Extract the (X, Y) coordinate from the center of the cell holding the provided text.  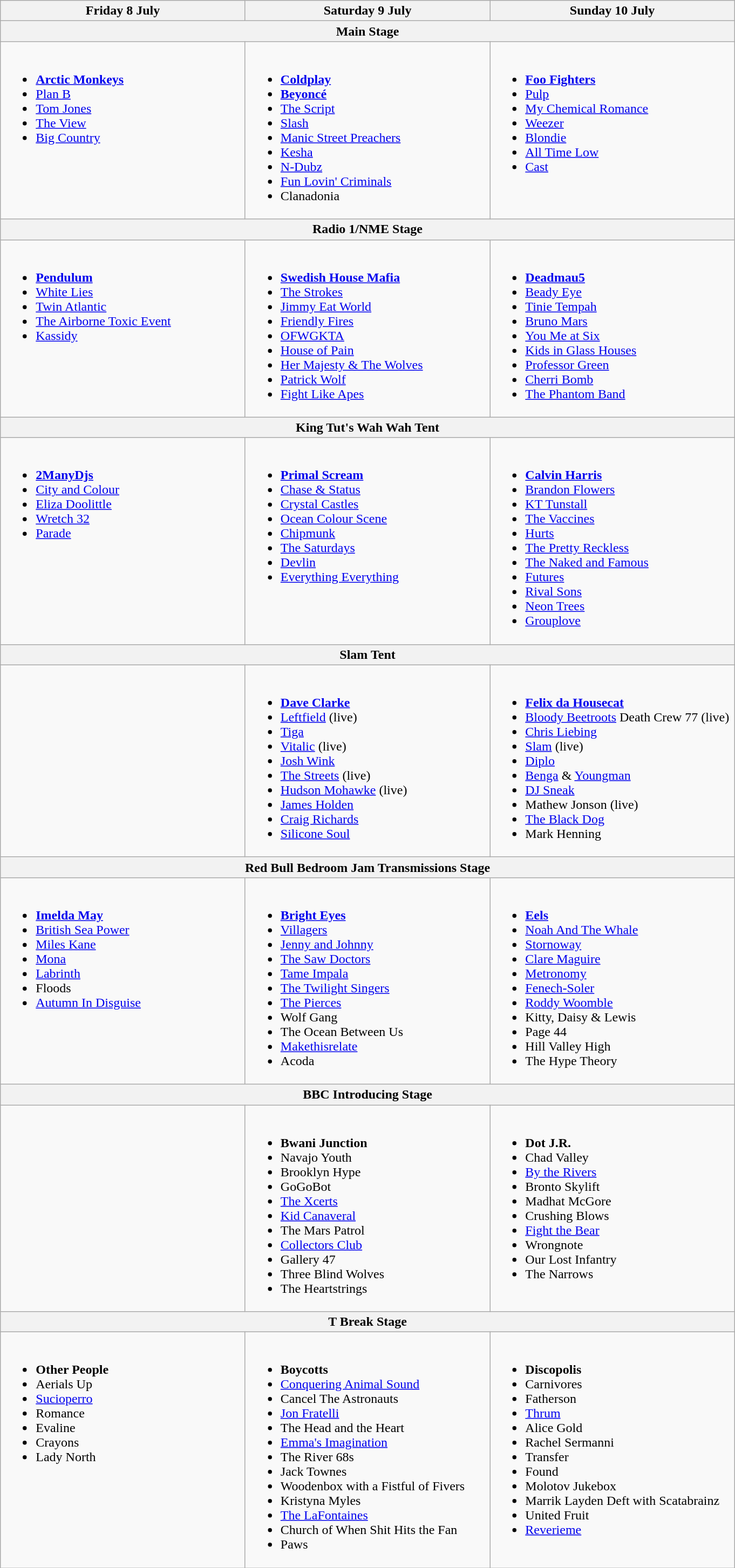
Bright EyesVillagersJenny and JohnnyThe Saw DoctorsTame ImpalaThe Twilight SingersThe PiercesWolf GangThe Ocean Between UsMakethisrelateAcoda (367, 981)
Slam Tent (368, 655)
2ManyDjsCity and ColourEliza DoolittleWretch 32Parade (123, 541)
T Break Stage (368, 1322)
King Tut's Wah Wah Tent (368, 427)
PendulumWhite LiesTwin AtlanticThe Airborne Toxic EventKassidy (123, 328)
Saturday 9 July (367, 11)
Calvin HarrisBrandon FlowersKT TunstallThe VaccinesHurtsThe Pretty RecklessThe Naked and FamousFuturesRival SonsNeon TreesGrouplove (612, 541)
Red Bull Bedroom Jam Transmissions Stage (368, 867)
Main Stage (368, 31)
EelsNoah And The WhaleStornowayClare MaguireMetronomyFenech-SolerRoddy WoombleKitty, Daisy & LewisPage 44Hill Valley HighThe Hype Theory (612, 981)
ColdplayBeyoncéThe ScriptSlashManic Street PreachersKeshaN-DubzFun Lovin' CriminalsClanadonia (367, 131)
BBC Introducing Stage (368, 1094)
Radio 1/NME Stage (368, 229)
Arctic MonkeysPlan BTom JonesThe ViewBig Country (123, 131)
Other PeopleAerials UpSucioperroRomanceEvalineCrayonsLady North (123, 1450)
Sunday 10 July (612, 11)
Foo FightersPulpMy Chemical RomanceWeezerBlondieAll Time LowCast (612, 131)
Dot J.R.Chad ValleyBy the RiversBronto SkyliftMadhat McGoreCrushing BlowsFight the BearWrongnoteOur Lost InfantryThe Narrows (612, 1209)
Friday 8 July (123, 11)
Deadmau5Beady EyeTinie TempahBruno MarsYou Me at SixKids in Glass HousesProfessor GreenCherri BombThe Phantom Band (612, 328)
Primal ScreamChase & StatusCrystal CastlesOcean Colour SceneChipmunkThe SaturdaysDevlinEverything Everything (367, 541)
Swedish House MafiaThe StrokesJimmy Eat WorldFriendly FiresOFWGKTAHouse of PainHer Majesty & The WolvesPatrick WolfFight Like Apes (367, 328)
DiscopolisCarnivoresFathersonThrumAlice GoldRachel SermanniTransferFoundMolotov JukeboxMarrik Layden Deft with ScatabrainzUnited FruitReverieme (612, 1450)
Dave ClarkeLeftfield (live)TigaVitalic (live)Josh WinkThe Streets (live)Hudson Mohawke (live)James HoldenCraig RichardsSilicone Soul (367, 761)
Bwani JunctionNavajo YouthBrooklyn HypeGoGoBotThe XcertsKid CanaveralThe Mars PatrolCollectors ClubGallery 47Three Blind WolvesThe Heartstrings (367, 1209)
Imelda MayBritish Sea PowerMiles KaneMonaLabrinthFloodsAutumn In Disguise (123, 981)
